Output the (x, y) coordinate of the center of the cell containing the given text.  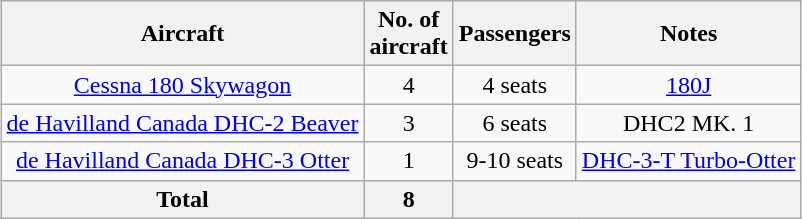
4 seats (514, 85)
1 (408, 161)
Total (182, 199)
6 seats (514, 123)
180J (688, 85)
Passengers (514, 34)
DHC-3-T Turbo-Otter (688, 161)
Aircraft (182, 34)
de Havilland Canada DHC-2 Beaver (182, 123)
8 (408, 199)
No. ofaircraft (408, 34)
3 (408, 123)
DHC2 MK. 1 (688, 123)
4 (408, 85)
Cessna 180 Skywagon (182, 85)
9-10 seats (514, 161)
de Havilland Canada DHC-3 Otter (182, 161)
Notes (688, 34)
